Determine the (X, Y) coordinate at the center of the cell enclosing the given text.  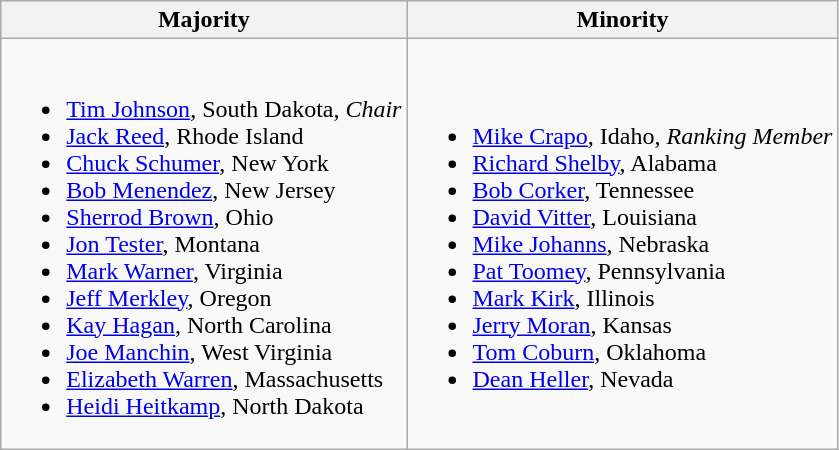
Majority (204, 20)
Minority (622, 20)
